Return the [X, Y] coordinate for the center point of the cell that contains the specified text.  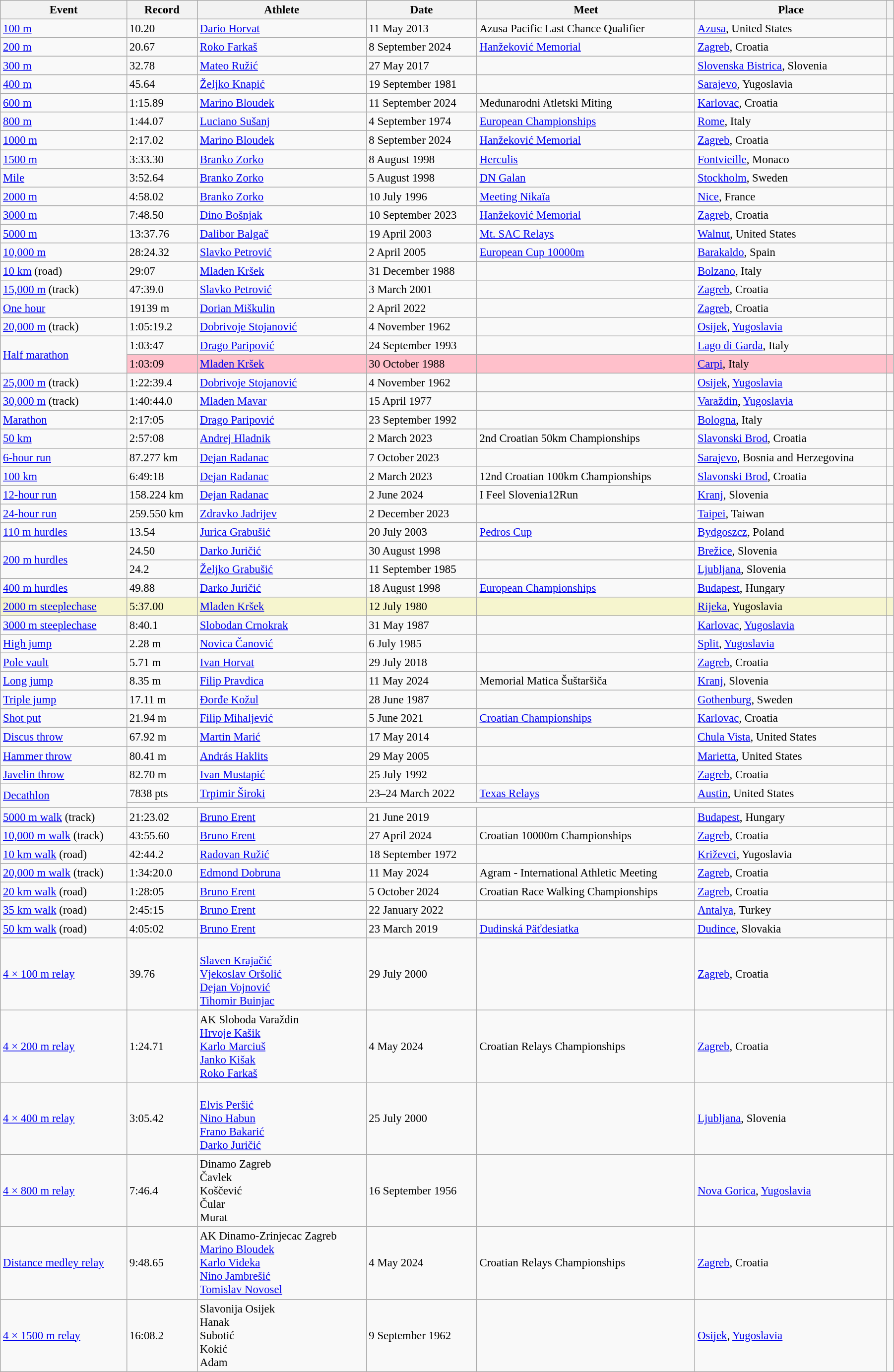
1:03:09 [162, 364]
5 June 2021 [422, 719]
Trpimir Široki [282, 793]
39.76 [162, 974]
400 m [64, 84]
Karlovac, Yugoslavia [791, 625]
18 August 1998 [422, 588]
9:48.65 [162, 1263]
19 September 1981 [422, 84]
Filip Pravdica [282, 681]
5 October 2024 [422, 891]
25 July 1992 [422, 774]
7838 pts [162, 793]
9 September 1962 [422, 1335]
29:07 [162, 271]
Dario Horvat [282, 29]
35 km walk (road) [64, 910]
Record [162, 10]
27 April 2024 [422, 836]
4 × 800 m relay [64, 1191]
12-hour run [64, 495]
Event [64, 10]
Andrej Hladnik [282, 439]
Mile [64, 178]
3:05.42 [162, 1119]
100 m [64, 29]
30 August 1998 [422, 551]
5 August 1998 [422, 178]
AK Sloboda VaraždinHrvoje KašikKarlo MarciušJanko KišakRoko Farkaš [282, 1047]
21:23.02 [162, 817]
5.71 m [162, 663]
600 m [64, 103]
Long jump [64, 681]
5000 m [64, 234]
Split, Yugoslavia [791, 644]
2:17.02 [162, 140]
10,000 m walk (track) [64, 836]
19 April 2003 [422, 234]
3000 m steeplechase [64, 625]
19139 m [162, 308]
Decathlon [64, 796]
Discus throw [64, 737]
22 January 2022 [422, 910]
200 m [64, 47]
13.54 [162, 532]
47:39.0 [162, 290]
Ivan Mustapić [282, 774]
Mladen Mavar [282, 401]
Rijeka, Yugoslavia [791, 607]
30,000 m (track) [64, 401]
Taipei, Taiwan [791, 513]
Nova Gorica, Yugoslavia [791, 1191]
2 December 2023 [422, 513]
10 July 1996 [422, 196]
24.50 [162, 551]
Nice, France [791, 196]
15,000 m (track) [64, 290]
67.92 m [162, 737]
23 March 2019 [422, 929]
1:40:44.0 [162, 401]
110 m hurdles [64, 532]
Croatian Race Walking Championships [585, 891]
25 July 2000 [422, 1119]
1:15.89 [162, 103]
Texas Relays [585, 793]
4:05:02 [162, 929]
Gothenburg, Sweden [791, 700]
Shot put [64, 719]
1:34:20.0 [162, 873]
1500 m [64, 159]
20 July 2003 [422, 532]
27 May 2017 [422, 66]
4 × 1500 m relay [64, 1335]
23–24 March 2022 [422, 793]
6 July 1985 [422, 644]
Jurica Grabušić [282, 532]
Martin Marić [282, 737]
16 September 1956 [422, 1191]
7 October 2023 [422, 457]
12 July 1980 [422, 607]
259.550 km [162, 513]
Memorial Matica Šuštaršiča [585, 681]
10 km (road) [64, 271]
8:40.1 [162, 625]
Chula Vista, United States [791, 737]
17 May 2014 [422, 737]
2000 m steeplechase [64, 607]
Elvis PeršićNino HabunFrano BakarićDarko Juričić [282, 1119]
Meet [585, 10]
3:52.64 [162, 178]
Radovan Ružić [282, 854]
1:03:47 [162, 346]
Lago di Garda, Italy [791, 346]
Sarajevo, Bosnia and Herzegovina [791, 457]
Walnut, United States [791, 234]
Slaven KrajačićVjekoslav OršolićDejan VojnovićTihomir Buinjac [282, 974]
11 May 2013 [422, 29]
28 June 1987 [422, 700]
24 September 1993 [422, 346]
18 September 1972 [422, 854]
400 m hurdles [64, 588]
20,000 m walk (track) [64, 873]
Marathon [64, 420]
2 April 2005 [422, 252]
Rome, Italy [791, 122]
2:45:15 [162, 910]
High jump [64, 644]
Croatian Championships [585, 719]
42:44.2 [162, 854]
43:55.60 [162, 836]
8 August 1998 [422, 159]
One hour [64, 308]
Dudince, Slovakia [791, 929]
10 September 2023 [422, 215]
31 May 1987 [422, 625]
Bologna, Italy [791, 420]
Place [791, 10]
Zdravko Jadrijev [282, 513]
158.224 km [162, 495]
4 × 200 m relay [64, 1047]
2:57:08 [162, 439]
Austin, United States [791, 793]
6:49:18 [162, 476]
Dinamo ZagrebČavlekKoščevićČularMurat [282, 1191]
Stockholm, Sweden [791, 178]
Ivan Horvat [282, 663]
Bydgoszcz, Poland [791, 532]
2 June 2024 [422, 495]
Barakaldo, Spain [791, 252]
Dorian Miškulin [282, 308]
50 km [64, 439]
4 × 100 m relay [64, 974]
20 km walk (road) [64, 891]
Pedros Cup [585, 532]
Date [422, 10]
20.67 [162, 47]
Slovenska Bistrica, Slovenia [791, 66]
49.88 [162, 588]
Antalya, Turkey [791, 910]
800 m [64, 122]
Dudinská Päťdesiatka [585, 929]
Dalibor Balgač [282, 234]
15 April 1977 [422, 401]
Carpi, Italy [791, 364]
13:37.76 [162, 234]
Dino Bošnjak [282, 215]
24-hour run [64, 513]
Roko Farkaš [282, 47]
10.20 [162, 29]
7:46.4 [162, 1191]
3 March 2001 [422, 290]
Meeting Nikaïa [585, 196]
45.64 [162, 84]
23 September 1992 [422, 420]
Željko Knapić [282, 84]
Slobodan Crnokrak [282, 625]
24.2 [162, 569]
11 September 1985 [422, 569]
Luciano Sušanj [282, 122]
3:33.30 [162, 159]
10 km walk (road) [64, 854]
Đorđe Kožul [282, 700]
Filip Mihaljević [282, 719]
Marietta, United States [791, 756]
29 May 2005 [422, 756]
I Feel Slovenia12Run [585, 495]
Mateo Ružić [282, 66]
11 September 2024 [422, 103]
Slavonija OsijekHanakSubotićKokićAdam [282, 1335]
1:05:19.2 [162, 327]
Mt. SAC Relays [585, 234]
Željko Grabušić [282, 569]
2 April 2022 [422, 308]
17.11 m [162, 700]
29 July 2000 [422, 974]
6-hour run [64, 457]
21 June 2019 [422, 817]
Agram - International Athletic Meeting [585, 873]
32.78 [162, 66]
Novica Čanović [282, 644]
Azusa, United States [791, 29]
Distance medley relay [64, 1263]
31 December 1988 [422, 271]
Edmond Dobruna [282, 873]
4 × 400 m relay [64, 1119]
4 September 1974 [422, 122]
Athlete [282, 10]
Sarajevo, Yugoslavia [791, 84]
28:24.32 [162, 252]
Varaždin, Yugoslavia [791, 401]
16:08.2 [162, 1335]
82.70 m [162, 774]
Croatian 10000m Championships [585, 836]
25,000 m (track) [64, 383]
29 July 2018 [422, 663]
2nd Croatian 50km Championships [585, 439]
30 October 1988 [422, 364]
1:44.07 [162, 122]
DN Galan [585, 178]
200 m hurdles [64, 560]
2:17:05 [162, 420]
10,000 m [64, 252]
András Haklits [282, 756]
21.94 m [162, 719]
European Cup 10000m [585, 252]
Brežice, Slovenia [791, 551]
87.277 km [162, 457]
7:48.50 [162, 215]
Međunarodni Atletski Miting [585, 103]
20,000 m (track) [64, 327]
2000 m [64, 196]
1:22:39.4 [162, 383]
1:28:05 [162, 891]
12nd Croatian 100km Championships [585, 476]
Hammer throw [64, 756]
8.35 m [162, 681]
1:24.71 [162, 1047]
Javelin throw [64, 774]
50 km walk (road) [64, 929]
Fontvieille, Monaco [791, 159]
Pole vault [64, 663]
3000 m [64, 215]
100 km [64, 476]
Half marathon [64, 355]
5:37.00 [162, 607]
300 m [64, 66]
2.28 m [162, 644]
Bolzano, Italy [791, 271]
4:58.02 [162, 196]
Herculis [585, 159]
1000 m [64, 140]
80.41 m [162, 756]
AK Dinamo-Zrinjecac ZagrebMarino BloudekKarlo VidekaNino JambrešićTomislav Novosel [282, 1263]
Azusa Pacific Last Chance Qualifier [585, 29]
5000 m walk (track) [64, 817]
Križevci, Yugoslavia [791, 854]
Triple jump [64, 700]
